Detect which cell encompasses the target text, then output its [x, y] center coordinate. 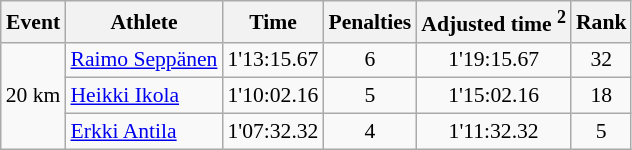
1'13:15.67 [272, 60]
1'11:32.32 [494, 132]
32 [602, 60]
Penalties [370, 22]
Event [34, 22]
Raimo Seppänen [144, 60]
Erkki Antila [144, 132]
Athlete [144, 22]
Heikki Ikola [144, 96]
4 [370, 132]
1'07:32.32 [272, 132]
Rank [602, 22]
1'10:02.16 [272, 96]
20 km [34, 96]
6 [370, 60]
18 [602, 96]
1'19:15.67 [494, 60]
Adjusted time 2 [494, 22]
1'15:02.16 [494, 96]
Time [272, 22]
